Output the (X, Y) coordinate of the center of the cell containing the given text.  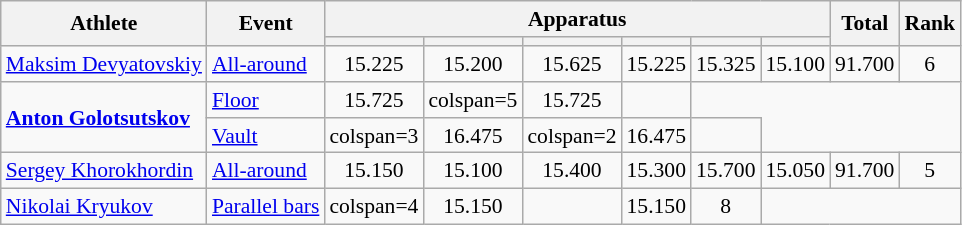
15.700 (726, 171)
colspan=3 (374, 136)
Sergey Khorokhordin (104, 171)
Total (864, 24)
15.400 (572, 171)
Parallel bars (266, 207)
15.300 (656, 171)
Event (266, 24)
colspan=4 (374, 207)
5 (930, 171)
Vault (266, 136)
Nikolai Kryukov (104, 207)
Rank (930, 24)
colspan=5 (472, 100)
15.625 (572, 64)
Apparatus (577, 19)
15.050 (794, 171)
colspan=2 (572, 136)
6 (930, 64)
8 (726, 207)
Floor (266, 100)
15.325 (726, 64)
Maksim Devyatovskiy (104, 64)
Anton Golotsutskov (104, 118)
15.200 (472, 64)
Athlete (104, 24)
